Determine the [x, y] coordinate at the center of the cell enclosing the given text.  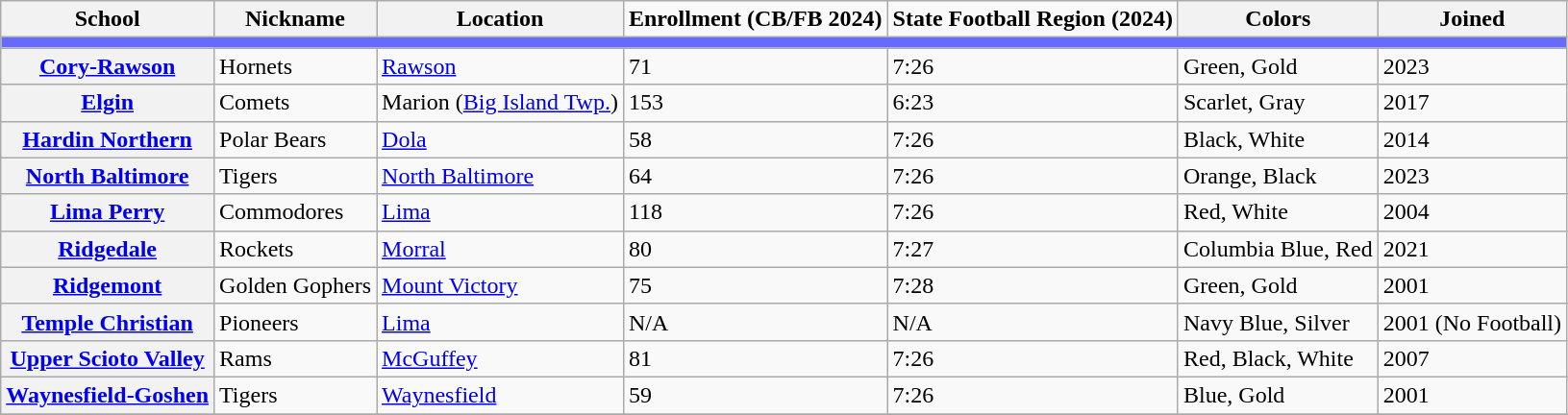
71 [756, 66]
Mount Victory [500, 285]
Blue, Gold [1278, 395]
118 [756, 212]
Hardin Northern [108, 139]
2021 [1472, 249]
2007 [1472, 358]
Scarlet, Gray [1278, 103]
Lima Perry [108, 212]
59 [756, 395]
Hornets [296, 66]
81 [756, 358]
Waynesfield [500, 395]
58 [756, 139]
80 [756, 249]
Ridgedale [108, 249]
Marion (Big Island Twp.) [500, 103]
School [108, 19]
2014 [1472, 139]
Joined [1472, 19]
Morral [500, 249]
Comets [296, 103]
Colors [1278, 19]
7:27 [1033, 249]
6:23 [1033, 103]
Commodores [296, 212]
2001 (No Football) [1472, 322]
Orange, Black [1278, 176]
Columbia Blue, Red [1278, 249]
Golden Gophers [296, 285]
Elgin [108, 103]
Upper Scioto Valley [108, 358]
Waynesfield-Goshen [108, 395]
Location [500, 19]
Dola [500, 139]
State Football Region (2024) [1033, 19]
7:28 [1033, 285]
Polar Bears [296, 139]
Red, White [1278, 212]
Cory-Rawson [108, 66]
Nickname [296, 19]
2017 [1472, 103]
64 [756, 176]
Ridgemont [108, 285]
Enrollment (CB/FB 2024) [756, 19]
Rams [296, 358]
153 [756, 103]
75 [756, 285]
Black, White [1278, 139]
2004 [1472, 212]
Rockets [296, 249]
Rawson [500, 66]
McGuffey [500, 358]
Temple Christian [108, 322]
Red, Black, White [1278, 358]
Pioneers [296, 322]
Navy Blue, Silver [1278, 322]
